From the cell containing the given text, extract its center point as [x, y] coordinate. 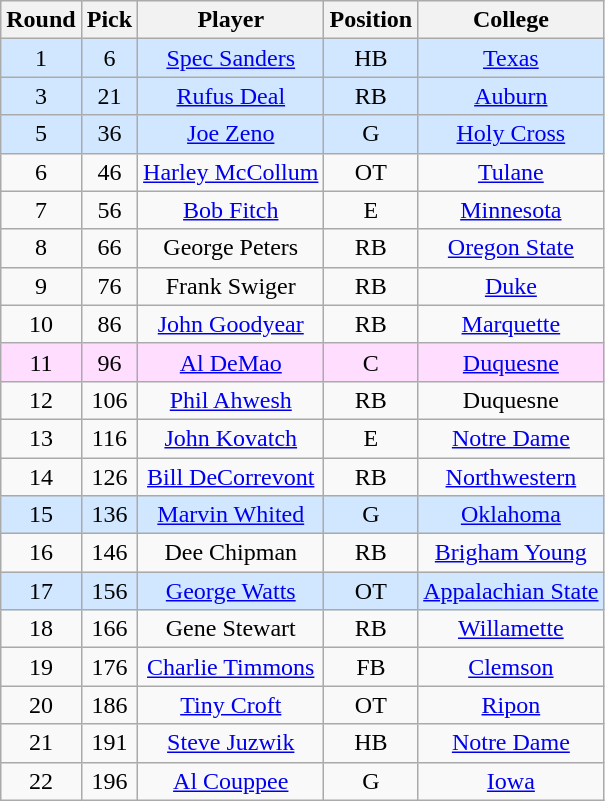
22 [41, 781]
Steve Juzwik [231, 743]
12 [41, 400]
66 [109, 248]
36 [109, 134]
56 [109, 210]
Round [41, 20]
15 [41, 515]
106 [109, 400]
196 [109, 781]
3 [41, 96]
Ripon [511, 705]
13 [41, 438]
Joe Zeno [231, 134]
Texas [511, 58]
John Goodyear [231, 324]
Dee Chipman [231, 553]
Brigham Young [511, 553]
Player [231, 20]
Northwestern [511, 477]
126 [109, 477]
Harley McCollum [231, 172]
C [371, 362]
Charlie Timmons [231, 667]
7 [41, 210]
146 [109, 553]
Al Couppee [231, 781]
Clemson [511, 667]
Oregon State [511, 248]
Iowa [511, 781]
John Kovatch [231, 438]
Position [371, 20]
10 [41, 324]
Marquette [511, 324]
17 [41, 591]
College [511, 20]
18 [41, 629]
Gene Stewart [231, 629]
96 [109, 362]
George Peters [231, 248]
176 [109, 667]
Pick [109, 20]
9 [41, 286]
Frank Swiger [231, 286]
Appalachian State [511, 591]
186 [109, 705]
Duke [511, 286]
76 [109, 286]
Al DeMao [231, 362]
Willamette [511, 629]
Bill DeCorrevont [231, 477]
8 [41, 248]
Oklahoma [511, 515]
Holy Cross [511, 134]
16 [41, 553]
20 [41, 705]
136 [109, 515]
Bob Fitch [231, 210]
Auburn [511, 96]
Spec Sanders [231, 58]
11 [41, 362]
1 [41, 58]
George Watts [231, 591]
5 [41, 134]
Tiny Croft [231, 705]
156 [109, 591]
14 [41, 477]
FB [371, 667]
Marvin Whited [231, 515]
166 [109, 629]
116 [109, 438]
19 [41, 667]
Rufus Deal [231, 96]
Minnesota [511, 210]
Tulane [511, 172]
86 [109, 324]
Phil Ahwesh [231, 400]
191 [109, 743]
46 [109, 172]
